Locate the cell with the specified text and output its [x, y] center coordinate. 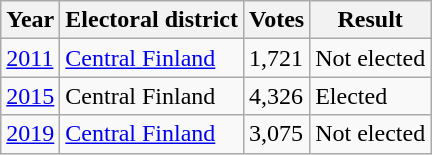
2011 [30, 58]
Result [370, 20]
4,326 [276, 96]
Electoral district [152, 20]
Elected [370, 96]
3,075 [276, 134]
Votes [276, 20]
1,721 [276, 58]
2015 [30, 96]
Year [30, 20]
2019 [30, 134]
